Return the [X, Y] coordinate for the center point of the cell that contains the specified text.  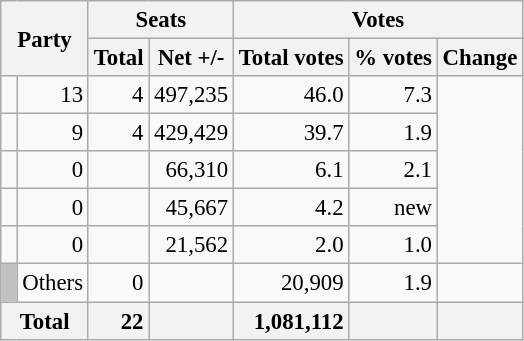
13 [52, 95]
7.3 [393, 95]
45,667 [192, 208]
Total votes [290, 58]
46.0 [290, 95]
39.7 [290, 133]
Others [52, 283]
Seats [160, 20]
2.1 [393, 170]
429,429 [192, 133]
9 [52, 133]
new [393, 208]
4.2 [290, 208]
20,909 [290, 283]
6.1 [290, 170]
2.0 [290, 245]
66,310 [192, 170]
Net +/- [192, 58]
21,562 [192, 245]
% votes [393, 58]
1.0 [393, 245]
Votes [378, 20]
22 [118, 321]
497,235 [192, 95]
Party [45, 38]
Change [480, 58]
1,081,112 [290, 321]
